Output the (X, Y) coordinate of the center of the cell containing the given text.  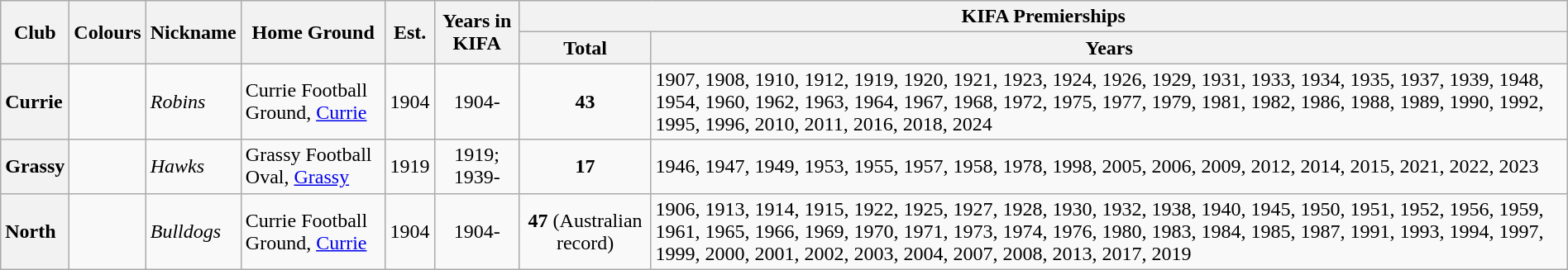
Nickname (194, 32)
Bulldogs (194, 231)
Robins (194, 102)
Grassy Football Oval, Grassy (313, 167)
Grassy (35, 167)
Years (1109, 48)
Club (35, 32)
1919; 1939- (476, 167)
Est. (410, 32)
Years in KIFA (476, 32)
Hawks (194, 167)
47 (Australian record) (586, 231)
KIFA Premierships (1044, 17)
North (35, 231)
43 (586, 102)
Total (586, 48)
Home Ground (313, 32)
Currie (35, 102)
1946, 1947, 1949, 1953, 1955, 1957, 1958, 1978, 1998, 2005, 2006, 2009, 2012, 2014, 2015, 2021, 2022, 2023 (1109, 167)
Colours (108, 32)
1919 (410, 167)
17 (586, 167)
